Provide the [X, Y] coordinate of the cell's center where the given text is located.  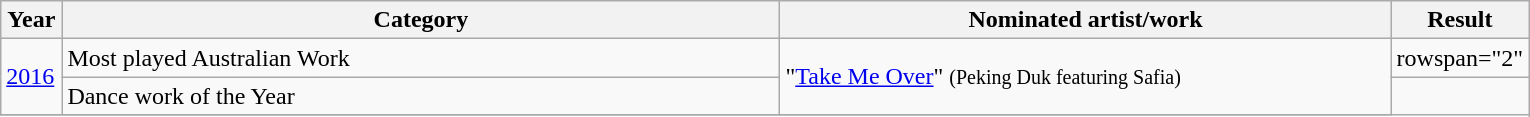
Nominated artist/work [1086, 20]
Year [32, 20]
"Take Me Over" (Peking Duk featuring Safia) [1086, 77]
Category [421, 20]
Most played Australian Work [421, 58]
Dance work of the Year [421, 96]
Result [1460, 20]
2016 [32, 77]
rowspan="2" [1460, 58]
